Output the (X, Y) coordinate of the center of the cell containing the given text.  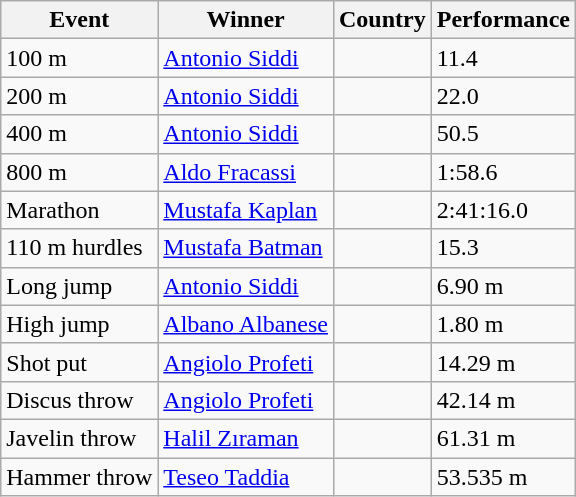
11.4 (503, 58)
800 m (80, 172)
110 m hurdles (80, 248)
42.14 m (503, 400)
Javelin throw (80, 438)
400 m (80, 134)
Albano Albanese (246, 324)
Marathon (80, 210)
22.0 (503, 96)
Country (382, 20)
Mustafa Kaplan (246, 210)
14.29 m (503, 362)
Hammer throw (80, 477)
Teseo Taddia (246, 477)
1.80 m (503, 324)
Discus throw (80, 400)
6.90 m (503, 286)
High jump (80, 324)
Event (80, 20)
Long jump (80, 286)
Halil Zıraman (246, 438)
Winner (246, 20)
53.535 m (503, 477)
Performance (503, 20)
100 m (80, 58)
50.5 (503, 134)
Aldo Fracassi (246, 172)
1:58.6 (503, 172)
Shot put (80, 362)
Mustafa Batman (246, 248)
200 m (80, 96)
2:41:16.0 (503, 210)
61.31 m (503, 438)
15.3 (503, 248)
